Search for the cell housing the specified text and yield its (x, y) center coordinate. 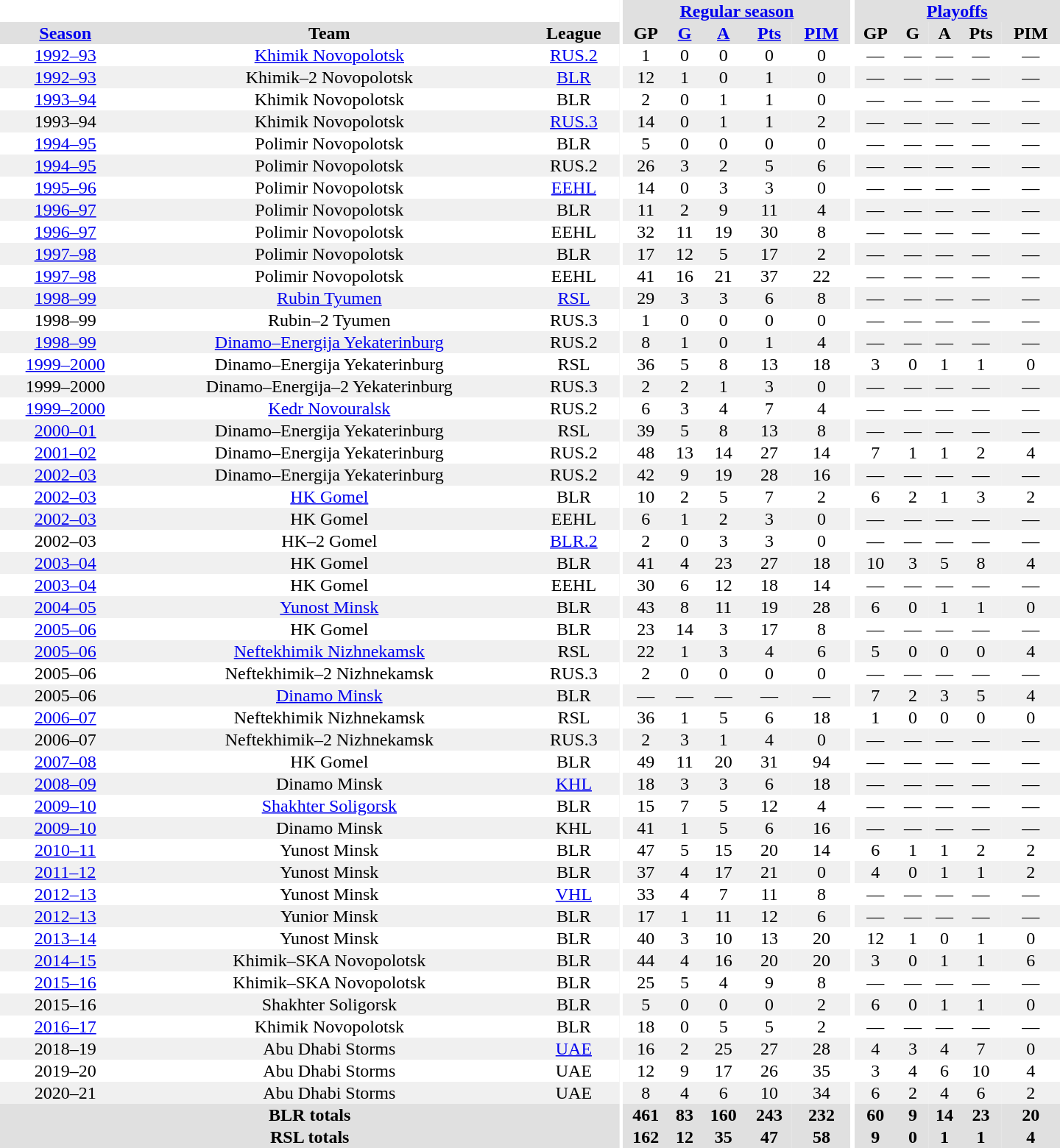
Season (65, 33)
43 (646, 607)
2007–08 (65, 762)
39 (646, 431)
34 (821, 1093)
2000–01 (65, 431)
Rubin–2 Tyumen (329, 320)
2004–05 (65, 607)
1995–96 (65, 188)
VHL (573, 894)
2014–15 (65, 960)
2008–09 (65, 784)
60 (875, 1115)
Rubin Tyumen (329, 298)
2010–11 (65, 850)
2018–19 (65, 1049)
BLR.2 (573, 541)
32 (646, 232)
49 (646, 762)
HK–2 Gomel (329, 541)
Team (329, 33)
42 (646, 475)
160 (724, 1115)
2013–14 (65, 938)
31 (769, 762)
461 (646, 1115)
48 (646, 453)
Dinamo–Energija–2 Yekaterinburg (329, 386)
2020–21 (65, 1093)
94 (821, 762)
2001–02 (65, 453)
83 (685, 1115)
Yunior Minsk (329, 916)
Khimik–2 Novopolotsk (329, 77)
2011–12 (65, 872)
BLR totals (309, 1115)
243 (769, 1115)
232 (821, 1115)
40 (646, 938)
2016–17 (65, 1027)
162 (646, 1137)
Regular season (736, 11)
Kedr Novouralsk (329, 408)
44 (646, 960)
2019–20 (65, 1071)
29 (646, 298)
Playoffs (957, 11)
League (573, 33)
RSL totals (309, 1137)
58 (821, 1137)
33 (646, 894)
